Detect which cell encompasses the target text, then output its [X, Y] center coordinate. 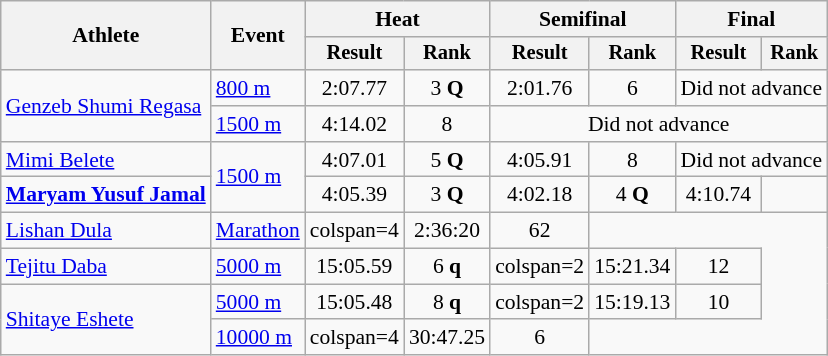
10000 m [258, 338]
Semifinal [582, 19]
4:07.01 [354, 160]
15:05.48 [354, 302]
2:01.76 [540, 88]
4:14.02 [354, 124]
62 [540, 231]
Marathon [258, 231]
8 q [447, 302]
Event [258, 36]
4 Q [632, 195]
2:07.77 [354, 88]
15:21.34 [632, 267]
2:36:20 [447, 231]
Tejitu Daba [106, 267]
4:02.18 [540, 195]
Athlete [106, 36]
12 [718, 267]
800 m [258, 88]
Genzeb Shumi Regasa [106, 106]
4:05.91 [540, 160]
4:05.39 [354, 195]
Heat [398, 19]
30:47.25 [447, 338]
Lishan Dula [106, 231]
15:19.13 [632, 302]
6 q [447, 267]
5 Q [447, 160]
Maryam Yusuf Jamal [106, 195]
Mimi Belete [106, 160]
Final [751, 19]
Shitaye Eshete [106, 320]
4:10.74 [718, 195]
15:05.59 [354, 267]
10 [718, 302]
